Locate the cell with the specified text and output its [x, y] center coordinate. 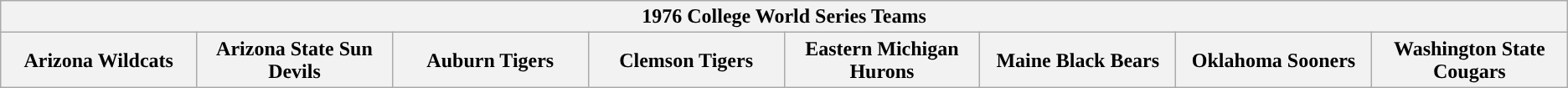
Arizona Wildcats [99, 60]
Auburn Tigers [490, 60]
Washington State Cougars [1469, 60]
Maine Black Bears [1078, 60]
1976 College World Series Teams [784, 17]
Oklahoma Sooners [1274, 60]
Clemson Tigers [686, 60]
Arizona State Sun Devils [295, 60]
Eastern Michigan Hurons [882, 60]
